Return (x, y) of the center of cell containing provided text 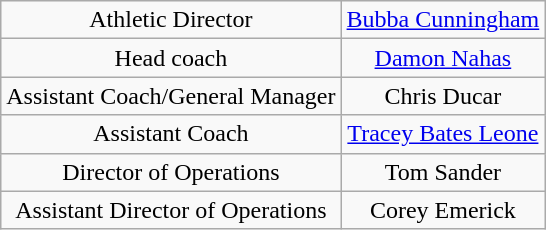
Head coach (171, 58)
Assistant Director of Operations (171, 210)
Tracey Bates Leone (443, 134)
Assistant Coach (171, 134)
Director of Operations (171, 172)
Chris Ducar (443, 96)
Damon Nahas (443, 58)
Bubba Cunningham (443, 20)
Athletic Director (171, 20)
Assistant Coach/General Manager (171, 96)
Corey Emerick (443, 210)
Tom Sander (443, 172)
